Search for the cell housing the specified text and yield its (x, y) center coordinate. 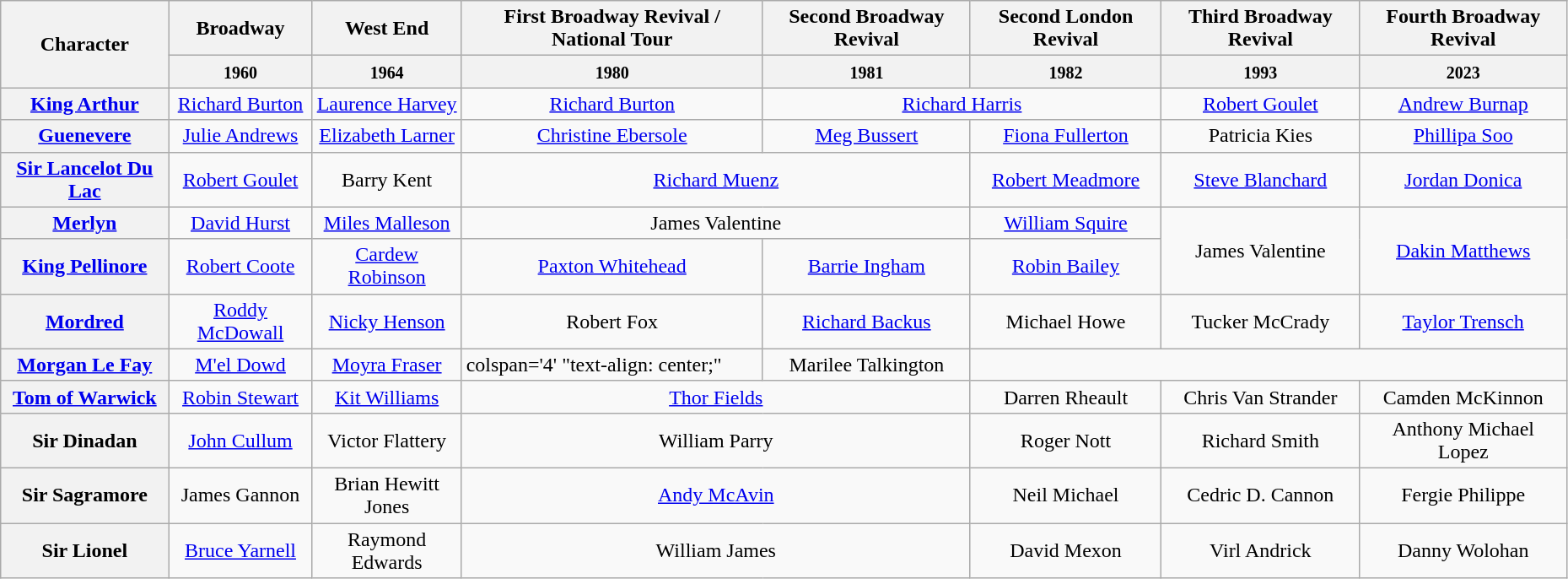
Victor Flattery (386, 441)
Roddy McDowall (240, 321)
1982 (1065, 72)
Bruce Yarnell (240, 550)
Andrew Burnap (1463, 104)
Robert Meadmore (1065, 179)
Sir Dinadan (84, 441)
1980 (612, 72)
2023 (1463, 72)
Kit Williams (386, 397)
West End (386, 29)
Patricia Kies (1261, 136)
King Pellinore (84, 267)
Second Broadway Revival (866, 29)
Robert Coote (240, 267)
David Hurst (240, 223)
Raymond Edwards (386, 550)
William Parry (715, 441)
1981 (866, 72)
Cedric D. Cannon (1261, 495)
Steve Blanchard (1261, 179)
1960 (240, 72)
Jordan Donica (1463, 179)
King Arthur (84, 104)
Richard Smith (1261, 441)
Elizabeth Larner (386, 136)
Miles Malleson (386, 223)
Richard Backus (866, 321)
Anthony Michael Lopez (1463, 441)
Marilee Talkington (866, 365)
Sir Lionel (84, 550)
Guenevere (84, 136)
Merlyn (84, 223)
James Gannon (240, 495)
Julie Andrews (240, 136)
Danny Wolohan (1463, 550)
Christine Ebersole (612, 136)
Tucker McCrady (1261, 321)
M'el Dowd (240, 365)
Second London Revival (1065, 29)
Fourth Broadway Revival (1463, 29)
Barry Kent (386, 179)
Character (84, 44)
Broadway (240, 29)
Third Broadway Revival (1261, 29)
Phillipa Soo (1463, 136)
Chris Van Strander (1261, 397)
Meg Bussert (866, 136)
Barrie Ingham (866, 267)
Virl Andrick (1261, 550)
Moyra Fraser (386, 365)
1964 (386, 72)
Morgan Le Fay (84, 365)
Robin Bailey (1065, 267)
Cardew Robinson (386, 267)
William James (715, 550)
Richard Harris (962, 104)
Robin Stewart (240, 397)
Tom of Warwick (84, 397)
Paxton Whitehead (612, 267)
Richard Muenz (715, 179)
Dakin Matthews (1463, 250)
Camden McKinnon (1463, 397)
Andy McAvin (715, 495)
David Mexon (1065, 550)
Roger Nott (1065, 441)
William Squire (1065, 223)
Laurence Harvey (386, 104)
Fergie Philippe (1463, 495)
Taylor Trensch (1463, 321)
Darren Rheault (1065, 397)
Fiona Fullerton (1065, 136)
Nicky Henson (386, 321)
First Broadway Revival / National Tour (612, 29)
Mordred (84, 321)
colspan='4' "text-align: center;" (612, 365)
Neil Michael (1065, 495)
John Cullum (240, 441)
Brian Hewitt Jones (386, 495)
Michael Howe (1065, 321)
Sir Sagramore (84, 495)
Thor Fields (715, 397)
Robert Fox (612, 321)
Sir Lancelot Du Lac (84, 179)
1993 (1261, 72)
